Locate the cell with the specified text and output its (X, Y) center coordinate. 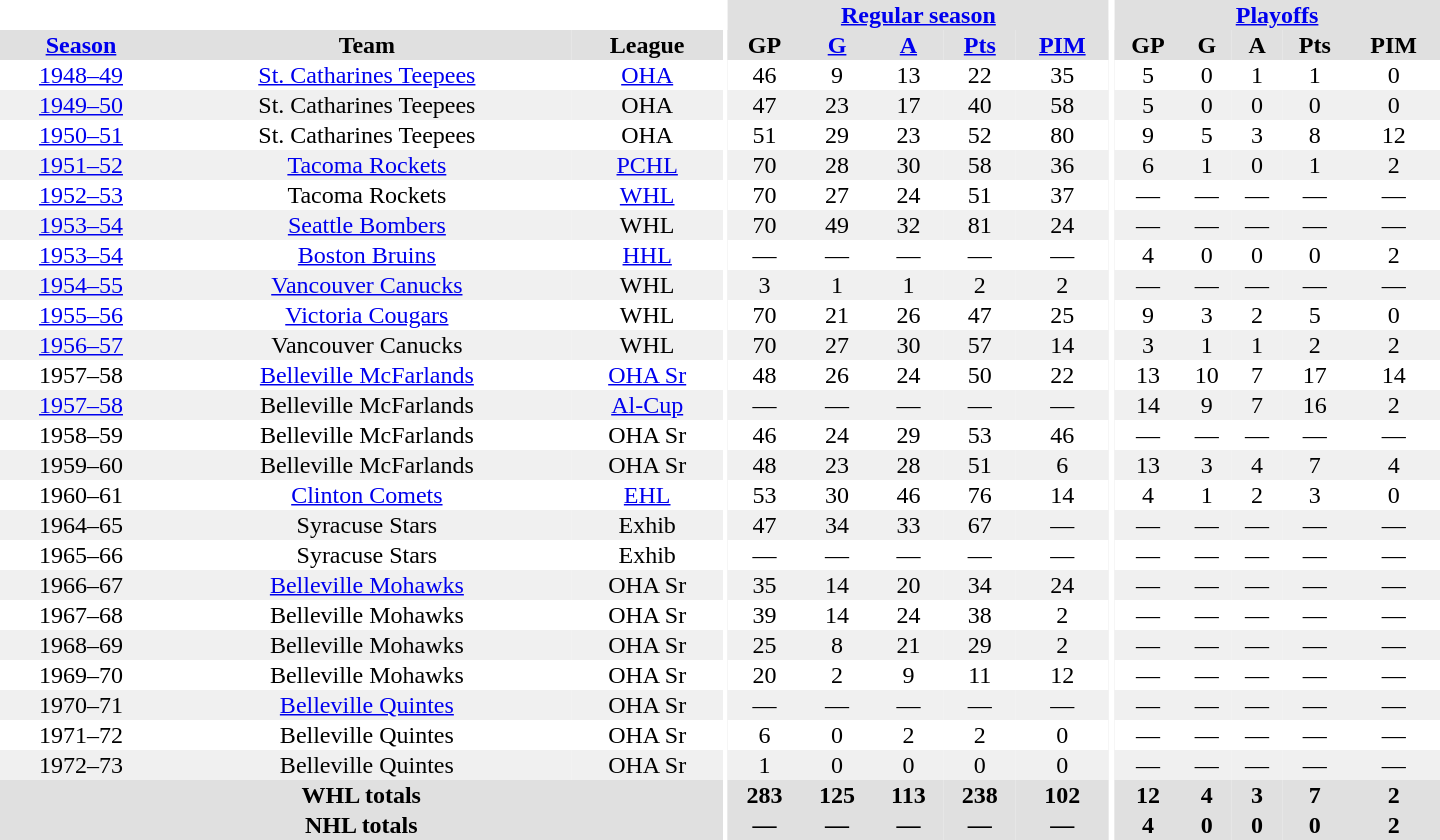
113 (908, 795)
32 (908, 225)
1956–57 (81, 345)
38 (980, 615)
36 (1062, 165)
1970–71 (81, 705)
NHL totals (362, 825)
283 (764, 795)
1948–49 (81, 75)
Al-Cup (648, 405)
1959–60 (81, 465)
81 (980, 225)
50 (980, 375)
1955–56 (81, 315)
33 (908, 525)
1954–55 (81, 285)
1971–72 (81, 735)
1966–67 (81, 585)
16 (1314, 405)
Season (81, 45)
1951–52 (81, 165)
HHL (648, 255)
1972–73 (81, 765)
Victoria Cougars (367, 315)
238 (980, 795)
League (648, 45)
1965–66 (81, 555)
Seattle Bombers (367, 225)
EHL (648, 495)
39 (764, 615)
1968–69 (81, 645)
1967–68 (81, 615)
Clinton Comets (367, 495)
102 (1062, 795)
10 (1207, 375)
40 (980, 105)
1949–50 (81, 105)
52 (980, 135)
WHL totals (362, 795)
Team (367, 45)
PCHL (648, 165)
11 (980, 675)
1958–59 (81, 435)
1950–51 (81, 135)
1960–61 (81, 495)
76 (980, 495)
37 (1062, 195)
67 (980, 525)
Regular season (918, 15)
1964–65 (81, 525)
57 (980, 345)
Boston Bruins (367, 255)
125 (838, 795)
1952–53 (81, 195)
49 (838, 225)
Playoffs (1277, 15)
1969–70 (81, 675)
80 (1062, 135)
